Provide the (x, y) coordinate of the cell's center where the given text is located.  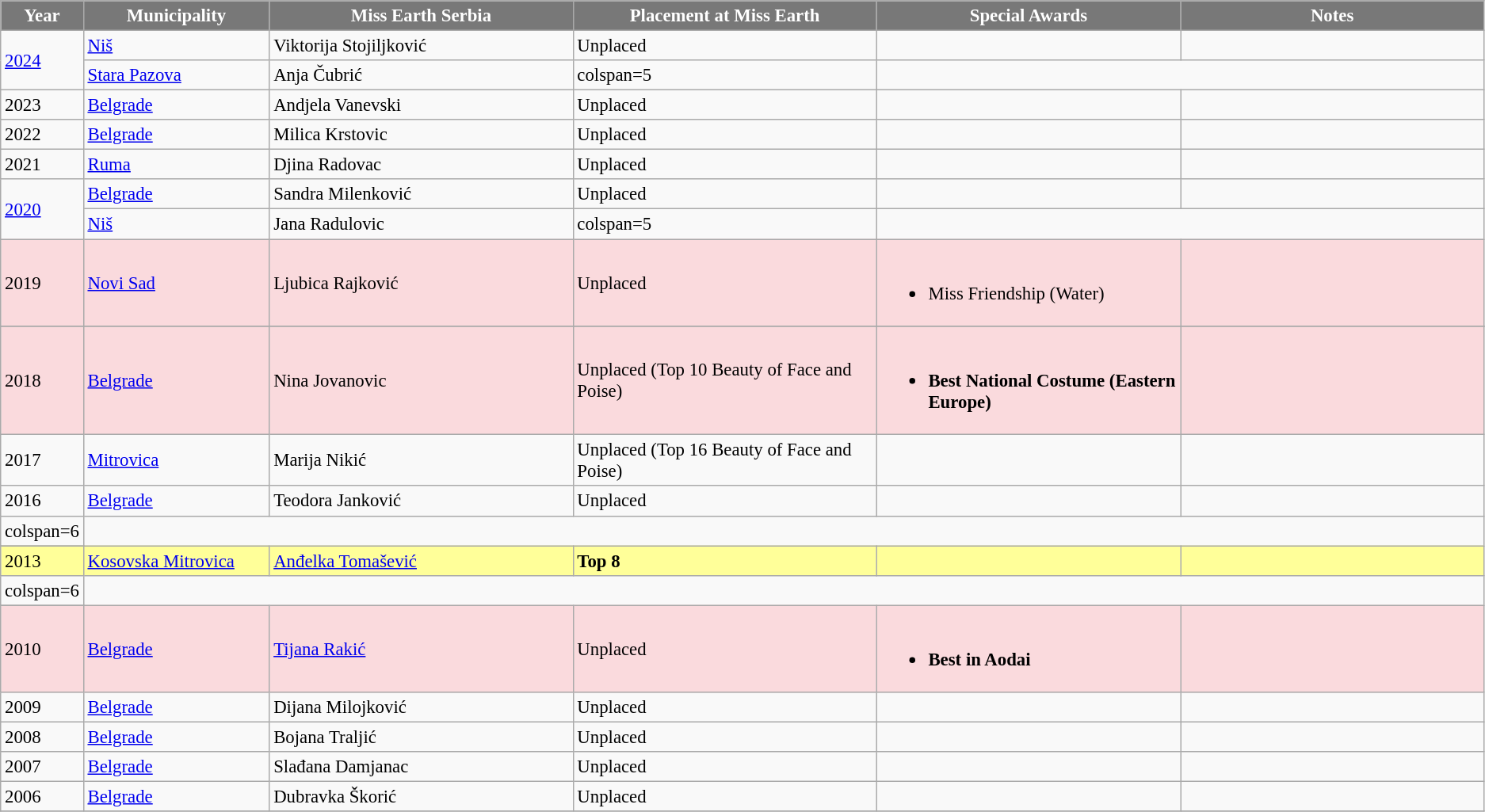
2022 (42, 135)
Top 8 (724, 561)
2006 (42, 797)
Slađana Damjanac (422, 767)
Milica Krstovic (422, 135)
2008 (42, 738)
Municipality (176, 16)
Year (42, 16)
Dijana Milojković (422, 707)
2016 (42, 501)
Bojana Traljić (422, 738)
2007 (42, 767)
Best in Aodai (1029, 649)
2010 (42, 649)
Tijana Rakić (422, 649)
Marija Nikić (422, 461)
2021 (42, 165)
Placement at Miss Earth (724, 16)
Teodora Janković (422, 501)
2019 (42, 283)
Unplaced (Top 10 Beauty of Face and Poise) (724, 380)
Miss Friendship (Water) (1029, 283)
Stara Pazova (176, 75)
Djina Radovac (422, 165)
Viktorija Stojiljković (422, 46)
Ruma (176, 165)
Ljubica Rajković (422, 283)
Special Awards (1029, 16)
Dubravka Škorić (422, 797)
Miss Earth Serbia (422, 16)
Mitrovica (176, 461)
2020 (42, 209)
Jana Radulovic (422, 224)
Kosovska Mitrovica (176, 561)
Unplaced (Top 16 Beauty of Face and Poise) (724, 461)
Sandra Milenković (422, 194)
Notes (1333, 16)
2023 (42, 105)
2018 (42, 380)
2017 (42, 461)
Nina Jovanovic (422, 380)
Novi Sad (176, 283)
Best National Costume (Eastern Europe) (1029, 380)
2024 (42, 60)
Anđelka Tomašević (422, 561)
2013 (42, 561)
Anja Čubrić (422, 75)
Andjela Vanevski (422, 105)
2009 (42, 707)
